Determine the [X, Y] coordinate at the center of the cell enclosing the given text.  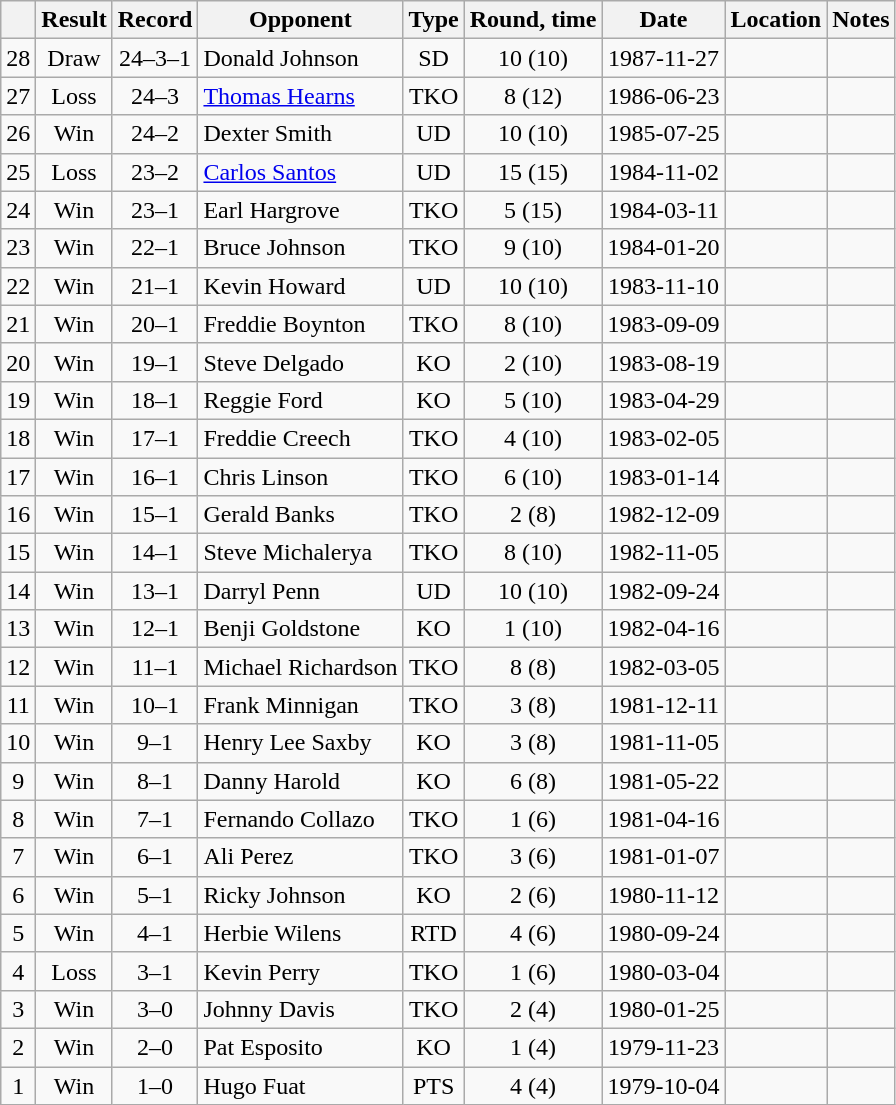
Record [155, 20]
Ali Perez [300, 857]
3–0 [155, 1009]
1987-11-27 [664, 58]
1980-09-24 [664, 933]
4 [18, 971]
17–1 [155, 438]
1981-01-07 [664, 857]
1982-03-05 [664, 667]
Thomas Hearns [300, 96]
1980-03-04 [664, 971]
Freddie Boynton [300, 324]
20–1 [155, 324]
10 [18, 743]
Round, time [533, 20]
5 (15) [533, 210]
Donald Johnson [300, 58]
Result [74, 20]
5 (10) [533, 400]
16 [18, 515]
6–1 [155, 857]
Johnny Davis [300, 1009]
Fernando Collazo [300, 819]
15 [18, 553]
11–1 [155, 667]
18 [18, 438]
Herbie Wilens [300, 933]
5 [18, 933]
17 [18, 477]
Opponent [300, 20]
8 (8) [533, 667]
1983-08-19 [664, 362]
1979-10-04 [664, 1085]
1 (10) [533, 629]
2 [18, 1047]
11 [18, 705]
1981-11-05 [664, 743]
1984-03-11 [664, 210]
21 [18, 324]
Earl Hargrove [300, 210]
6 (8) [533, 781]
6 [18, 895]
4 (10) [533, 438]
9–1 [155, 743]
Kevin Perry [300, 971]
14 [18, 591]
2 (10) [533, 362]
23–2 [155, 172]
4 (6) [533, 933]
1982-11-05 [664, 553]
Carlos Santos [300, 172]
24 [18, 210]
23 [18, 248]
18–1 [155, 400]
Danny Harold [300, 781]
20 [18, 362]
Frank Minnigan [300, 705]
1980-01-25 [664, 1009]
1–0 [155, 1085]
2 (8) [533, 515]
3–1 [155, 971]
7 [18, 857]
9 (10) [533, 248]
1986-06-23 [664, 96]
8 (12) [533, 96]
1 (4) [533, 1047]
24–3 [155, 96]
1983-01-14 [664, 477]
25 [18, 172]
2–0 [155, 1047]
Hugo Fuat [300, 1085]
5–1 [155, 895]
Freddie Creech [300, 438]
Location [776, 20]
13–1 [155, 591]
6 (10) [533, 477]
8–1 [155, 781]
1982-12-09 [664, 515]
1980-11-12 [664, 895]
1985-07-25 [664, 134]
Kevin Howard [300, 286]
SD [434, 58]
1983-04-29 [664, 400]
1983-11-10 [664, 286]
1981-05-22 [664, 781]
23–1 [155, 210]
Pat Esposito [300, 1047]
15 (15) [533, 172]
Dexter Smith [300, 134]
19–1 [155, 362]
Gerald Banks [300, 515]
12–1 [155, 629]
2 (6) [533, 895]
Henry Lee Saxby [300, 743]
3 (6) [533, 857]
Bruce Johnson [300, 248]
Draw [74, 58]
1984-01-20 [664, 248]
Type [434, 20]
26 [18, 134]
Michael Richardson [300, 667]
13 [18, 629]
1981-12-11 [664, 705]
1981-04-16 [664, 819]
Reggie Ford [300, 400]
27 [18, 96]
1982-09-24 [664, 591]
Steve Delgado [300, 362]
1 [18, 1085]
3 [18, 1009]
1979-11-23 [664, 1047]
2 (4) [533, 1009]
PTS [434, 1085]
4 (4) [533, 1085]
1984-11-02 [664, 172]
22–1 [155, 248]
Darryl Penn [300, 591]
4–1 [155, 933]
Date [664, 20]
15–1 [155, 515]
24–3–1 [155, 58]
Ricky Johnson [300, 895]
24–2 [155, 134]
9 [18, 781]
22 [18, 286]
Benji Goldstone [300, 629]
16–1 [155, 477]
8 [18, 819]
14–1 [155, 553]
1983-02-05 [664, 438]
Chris Linson [300, 477]
21–1 [155, 286]
7–1 [155, 819]
RTD [434, 933]
Steve Michalerya [300, 553]
10–1 [155, 705]
19 [18, 400]
28 [18, 58]
1982-04-16 [664, 629]
12 [18, 667]
1983-09-09 [664, 324]
Notes [861, 20]
